Return the (x, y) coordinate for the center point of the cell that contains the specified text.  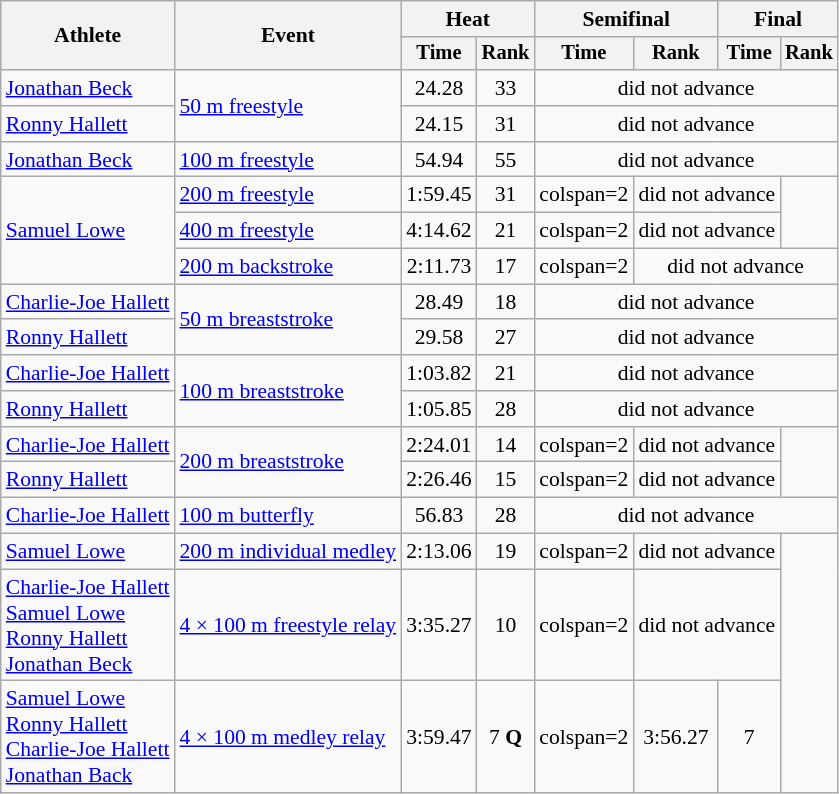
Athlete (88, 36)
3:56.27 (676, 737)
7 Q (506, 737)
400 m freestyle (288, 231)
4 × 100 m medley relay (288, 737)
50 m breaststroke (288, 320)
Samuel LoweRonny HallettCharlie-Joe HallettJonathan Back (88, 737)
14 (506, 445)
19 (506, 552)
2:26.46 (438, 480)
Heat (468, 19)
1:03.82 (438, 373)
100 m butterfly (288, 516)
4 × 100 m freestyle relay (288, 625)
4:14.62 (438, 231)
24.15 (438, 124)
18 (506, 302)
27 (506, 338)
200 m individual medley (288, 552)
2:13.06 (438, 552)
Charlie-Joe HallettSamuel LoweRonny HallettJonathan Beck (88, 625)
200 m freestyle (288, 195)
29.58 (438, 338)
Semifinal (626, 19)
10 (506, 625)
55 (506, 160)
17 (506, 267)
3:35.27 (438, 625)
200 m backstroke (288, 267)
33 (506, 88)
56.83 (438, 516)
100 m breaststroke (288, 390)
Final (778, 19)
1:59.45 (438, 195)
24.28 (438, 88)
15 (506, 480)
200 m breaststroke (288, 462)
Event (288, 36)
28.49 (438, 302)
100 m freestyle (288, 160)
7 (749, 737)
2:11.73 (438, 267)
3:59.47 (438, 737)
50 m freestyle (288, 106)
2:24.01 (438, 445)
54.94 (438, 160)
1:05.85 (438, 409)
